Scan for the cell matching the given text and deliver its [x, y] coordinate at center. 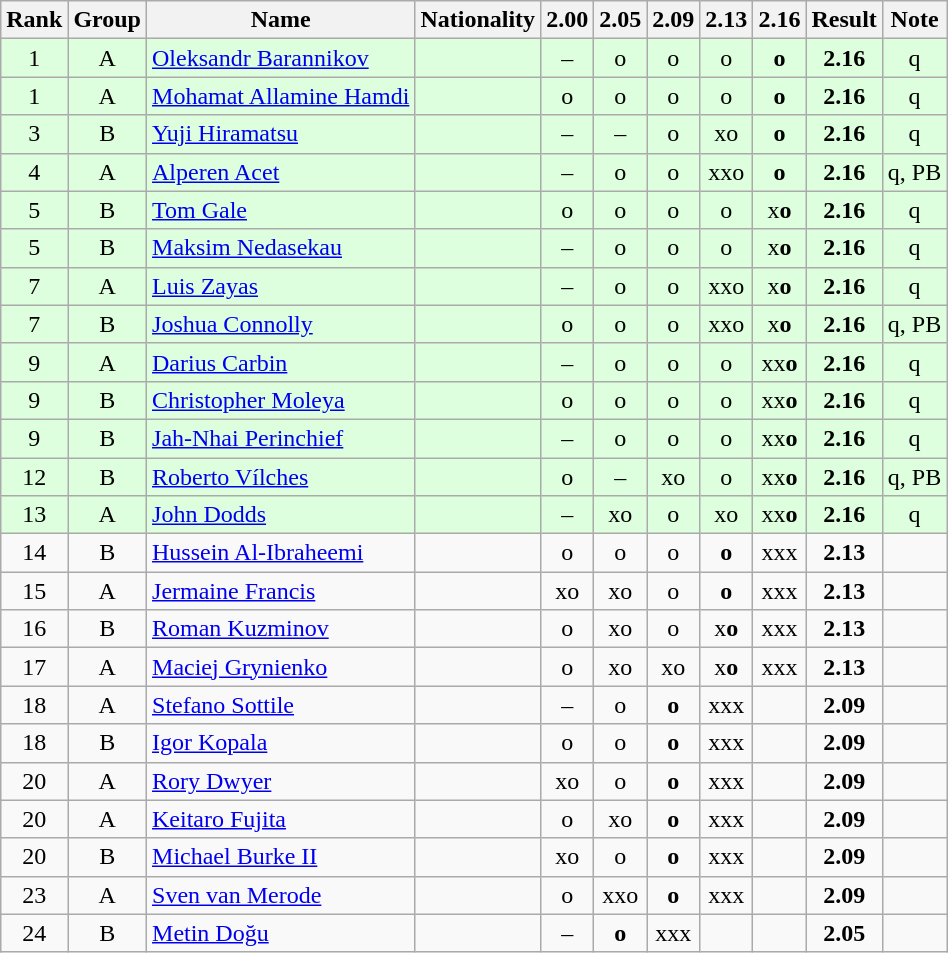
Jermaine Francis [281, 591]
Rank [34, 20]
Roberto Vílches [281, 477]
Maksim Nedasekau [281, 248]
Jah-Nhai Perinchief [281, 438]
Nationality [478, 20]
23 [34, 895]
Stefano Sottile [281, 705]
Group [108, 20]
12 [34, 477]
16 [34, 629]
Metin Doğu [281, 933]
Roman Kuzminov [281, 629]
24 [34, 933]
13 [34, 515]
Igor Kopala [281, 743]
Sven van Merode [281, 895]
Darius Carbin [281, 362]
Oleksandr Barannikov [281, 58]
John Dodds [281, 515]
3 [34, 134]
Yuji Hiramatsu [281, 134]
17 [34, 667]
Result [844, 20]
4 [34, 172]
Maciej Grynienko [281, 667]
2.00 [568, 20]
Name [281, 20]
Luis Zayas [281, 286]
Mohamat Allamine Hamdi [281, 96]
Christopher Moleya [281, 400]
15 [34, 591]
Alperen Acet [281, 172]
Michael Burke II [281, 857]
14 [34, 553]
Rory Dwyer [281, 781]
Joshua Connolly [281, 324]
Note [914, 20]
Hussein Al-Ibraheemi [281, 553]
Keitaro Fujita [281, 819]
Tom Gale [281, 210]
